For the text-containing cell, return its midpoint in (x, y) coordinate format. 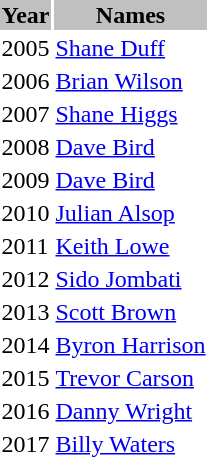
2011 (26, 246)
Brian Wilson (130, 81)
Shane Duff (130, 48)
2013 (26, 312)
2010 (26, 213)
Trevor Carson (130, 378)
2005 (26, 48)
2015 (26, 378)
Year (26, 15)
2008 (26, 147)
Sido Jombati (130, 279)
2016 (26, 411)
Danny Wright (130, 411)
Scott Brown (130, 312)
2014 (26, 345)
Byron Harrison (130, 345)
2007 (26, 114)
Julian Alsop (130, 213)
2009 (26, 180)
Names (130, 15)
2006 (26, 81)
Keith Lowe (130, 246)
Shane Higgs (130, 114)
2012 (26, 279)
